Provide the [X, Y] coordinate of the cell's center where the given text is located.  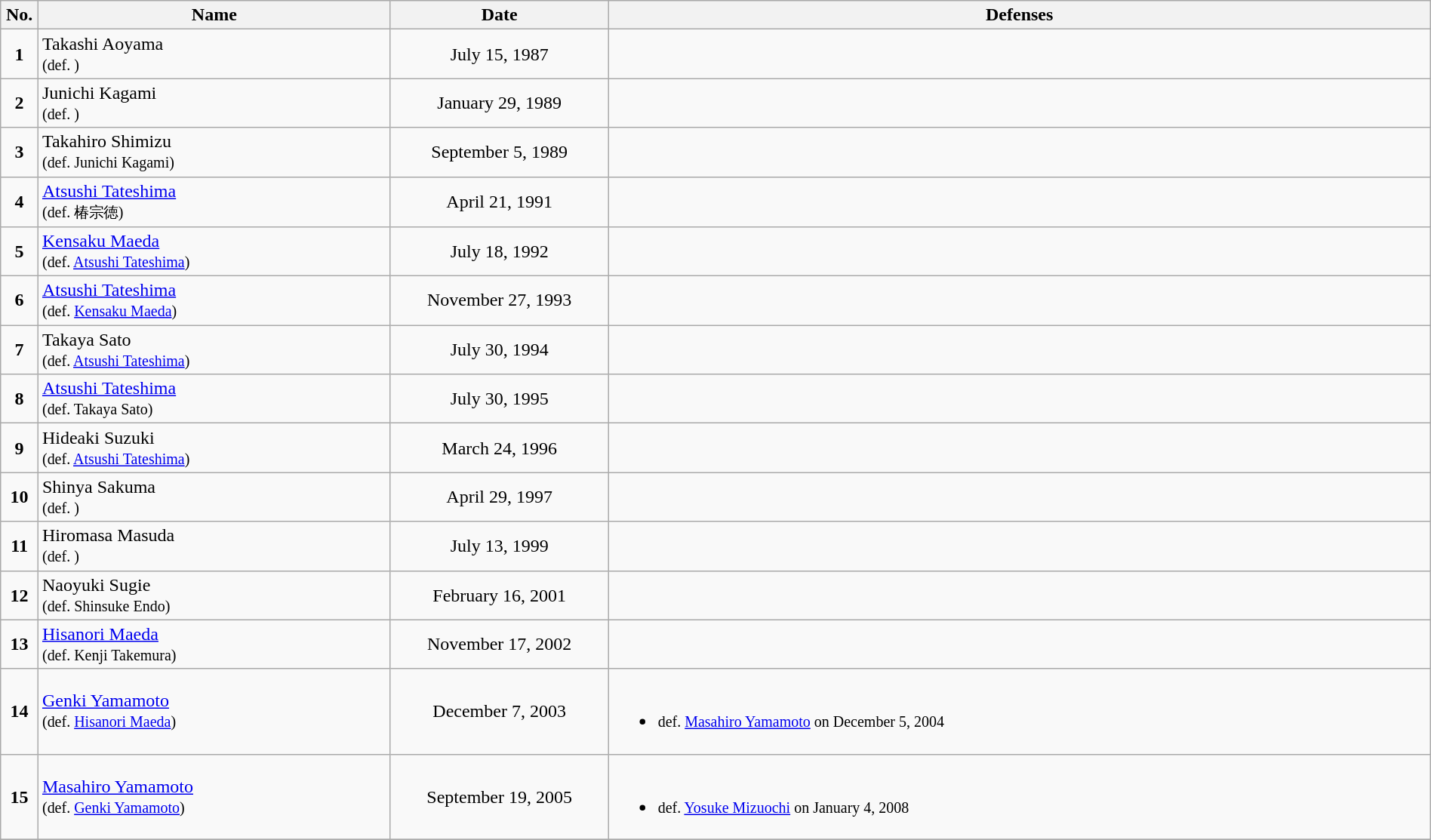
November 17, 2002 [500, 645]
Atsushi Tateshima (def. 椿宗徳) [214, 202]
September 19, 2005 [500, 797]
8 [20, 398]
Hiromasa Masuda (def. ) [214, 546]
Date [500, 15]
July 30, 1995 [500, 398]
Atsushi Tateshima (def. Takaya Sato) [214, 398]
July 13, 1999 [500, 546]
Defenses [1019, 15]
Hisanori Maeda (def. Kenji Takemura) [214, 645]
November 27, 1993 [500, 300]
14 [20, 711]
5 [20, 252]
1 [20, 54]
Naoyuki Sugie (def. Shinsuke Endo) [214, 595]
13 [20, 645]
April 29, 1997 [500, 497]
December 7, 2003 [500, 711]
January 29, 1989 [500, 103]
3 [20, 152]
15 [20, 797]
Hideaki Suzuki (def. Atsushi Tateshima) [214, 448]
Atsushi Tateshima (def. Kensaku Maeda) [214, 300]
March 24, 1996 [500, 448]
Junichi Kagami (def. ) [214, 103]
Masahiro Yamamoto (def. Genki Yamamoto) [214, 797]
10 [20, 497]
July 18, 1992 [500, 252]
6 [20, 300]
Kensaku Maeda (def. Atsushi Tateshima) [214, 252]
9 [20, 448]
July 15, 1987 [500, 54]
February 16, 2001 [500, 595]
7 [20, 350]
Genki Yamamoto (def. Hisanori Maeda) [214, 711]
Takaya Sato (def. Atsushi Tateshima) [214, 350]
12 [20, 595]
September 5, 1989 [500, 152]
Name [214, 15]
Shinya Sakuma (def. ) [214, 497]
def. Yosuke Mizuochi on January 4, 2008 [1019, 797]
July 30, 1994 [500, 350]
Takashi Aoyama (def. ) [214, 54]
April 21, 1991 [500, 202]
2 [20, 103]
No. [20, 15]
def. Masahiro Yamamoto on December 5, 2004 [1019, 711]
Takahiro Shimizu (def. Junichi Kagami) [214, 152]
4 [20, 202]
11 [20, 546]
